Return the (x, y) coordinate for the center point of the cell that contains the specified text.  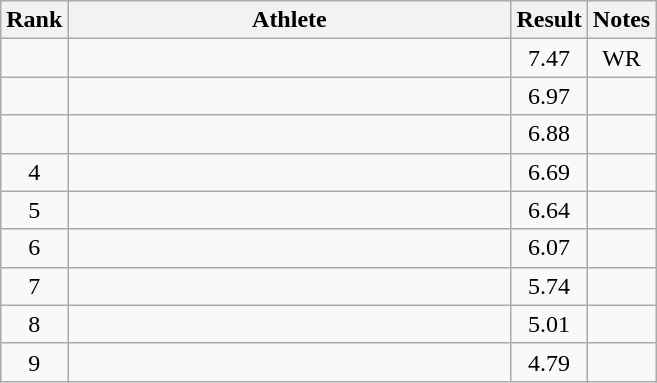
6 (34, 248)
7.47 (549, 58)
6.88 (549, 134)
6.69 (549, 172)
6.97 (549, 96)
4 (34, 172)
6.07 (549, 248)
5 (34, 210)
6.64 (549, 210)
Rank (34, 20)
Result (549, 20)
4.79 (549, 362)
9 (34, 362)
WR (621, 58)
5.74 (549, 286)
Athlete (290, 20)
Notes (621, 20)
8 (34, 324)
5.01 (549, 324)
7 (34, 286)
